Pinpoint the cell where the given text exists, returning its [X, Y] midpoint coordinate. 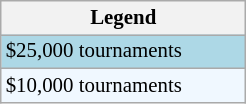
$10,000 tournaments [124, 85]
Legend [124, 18]
$25,000 tournaments [124, 51]
